Determine the [X, Y] coordinate at the center of the cell enclosing the given text.  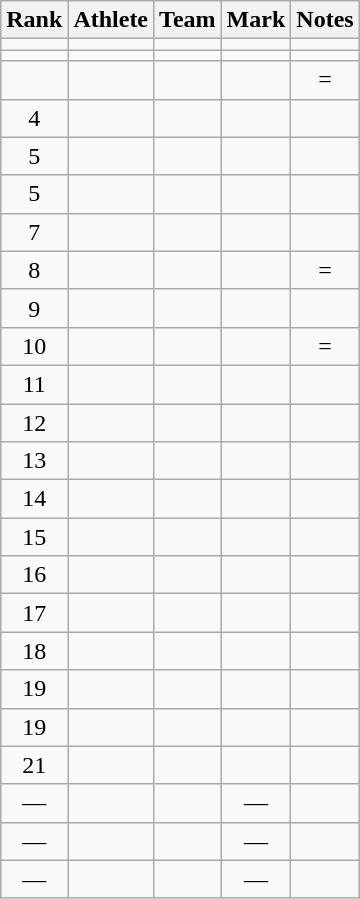
17 [34, 613]
16 [34, 575]
Athlete [111, 20]
4 [34, 118]
8 [34, 270]
Team [188, 20]
Notes [325, 20]
7 [34, 232]
14 [34, 499]
10 [34, 346]
15 [34, 537]
Mark [256, 20]
Rank [34, 20]
9 [34, 308]
21 [34, 765]
11 [34, 384]
18 [34, 651]
13 [34, 461]
12 [34, 423]
